Search for the cell housing the specified text and yield its [X, Y] center coordinate. 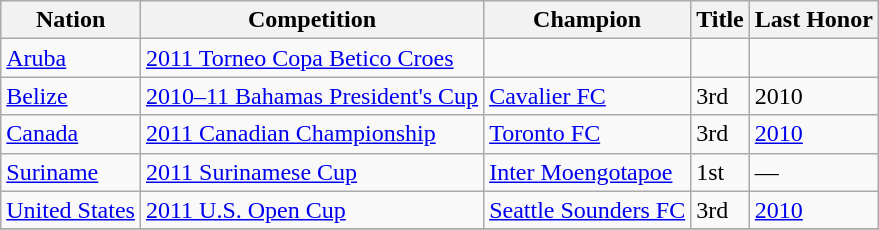
2010–11 Bahamas President's Cup [312, 96]
Seattle Sounders FC [588, 210]
Competition [312, 20]
2011 Torneo Copa Betico Croes [312, 58]
1st [720, 172]
Inter Moengotapoe [588, 172]
2011 Surinamese Cup [312, 172]
2011 Canadian Championship [312, 134]
Title [720, 20]
Champion [588, 20]
United States [71, 210]
Aruba [71, 58]
— [814, 172]
Cavalier FC [588, 96]
Suriname [71, 172]
Belize [71, 96]
Last Honor [814, 20]
Toronto FC [588, 134]
Nation [71, 20]
Canada [71, 134]
2011 U.S. Open Cup [312, 210]
